From the cell containing the given text, extract its center point as (X, Y) coordinate. 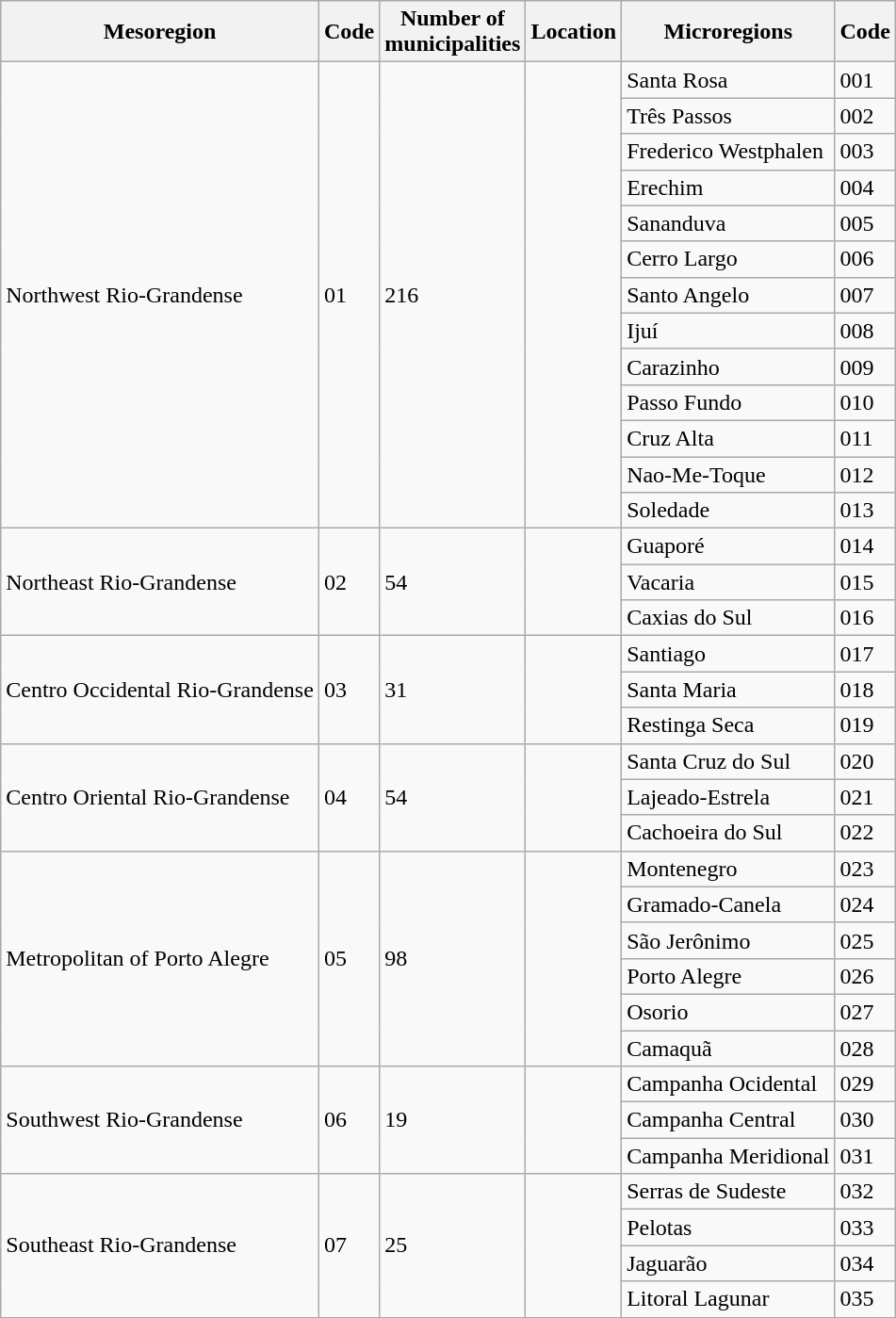
19 (452, 1120)
Northeast Rio-Grandense (160, 582)
02 (349, 582)
31 (452, 690)
Erechim (728, 187)
Porto Alegre (728, 976)
Santa Maria (728, 690)
009 (865, 366)
Cerro Largo (728, 259)
014 (865, 546)
Cachoeira do Sul (728, 833)
Nao-Me-Toque (728, 474)
010 (865, 402)
Santa Cruz do Sul (728, 761)
034 (865, 1263)
025 (865, 940)
008 (865, 331)
Lajeado-Estrela (728, 797)
Gramado-Canela (728, 904)
Centro Oriental Rio-Grandense (160, 797)
05 (349, 958)
020 (865, 761)
Southeast Rio-Grandense (160, 1245)
013 (865, 511)
Soledade (728, 511)
Pelotas (728, 1228)
Microregions (728, 32)
029 (865, 1084)
Vacaria (728, 582)
033 (865, 1228)
04 (349, 797)
006 (865, 259)
Montenegro (728, 869)
035 (865, 1299)
Restinga Seca (728, 725)
031 (865, 1156)
Camaquã (728, 1049)
030 (865, 1120)
001 (865, 80)
017 (865, 654)
Santiago (728, 654)
Sananduva (728, 223)
007 (865, 295)
016 (865, 618)
Serras de Sudeste (728, 1192)
Osorio (728, 1012)
01 (349, 296)
011 (865, 438)
06 (349, 1120)
Campanha Meridional (728, 1156)
Cruz Alta (728, 438)
Mesoregion (160, 32)
021 (865, 797)
Santo Angelo (728, 295)
Campanha Central (728, 1120)
019 (865, 725)
Frederico Westphalen (728, 152)
Campanha Ocidental (728, 1084)
Litoral Lagunar (728, 1299)
Northwest Rio-Grandense (160, 296)
023 (865, 869)
Três Passos (728, 116)
Guaporé (728, 546)
Number ofmunicipalities (452, 32)
032 (865, 1192)
018 (865, 690)
Santa Rosa (728, 80)
Ijuí (728, 331)
25 (452, 1245)
002 (865, 116)
Southwest Rio-Grandense (160, 1120)
03 (349, 690)
015 (865, 582)
027 (865, 1012)
Location (574, 32)
004 (865, 187)
026 (865, 976)
022 (865, 833)
Jaguarão (728, 1263)
São Jerônimo (728, 940)
024 (865, 904)
Centro Occidental Rio-Grandense (160, 690)
07 (349, 1245)
003 (865, 152)
98 (452, 958)
Carazinho (728, 366)
028 (865, 1049)
Passo Fundo (728, 402)
Metropolitan of Porto Alegre (160, 958)
012 (865, 474)
216 (452, 296)
005 (865, 223)
Caxias do Sul (728, 618)
